Find where the given text appears and provide that cell's center as (x, y) coordinate. 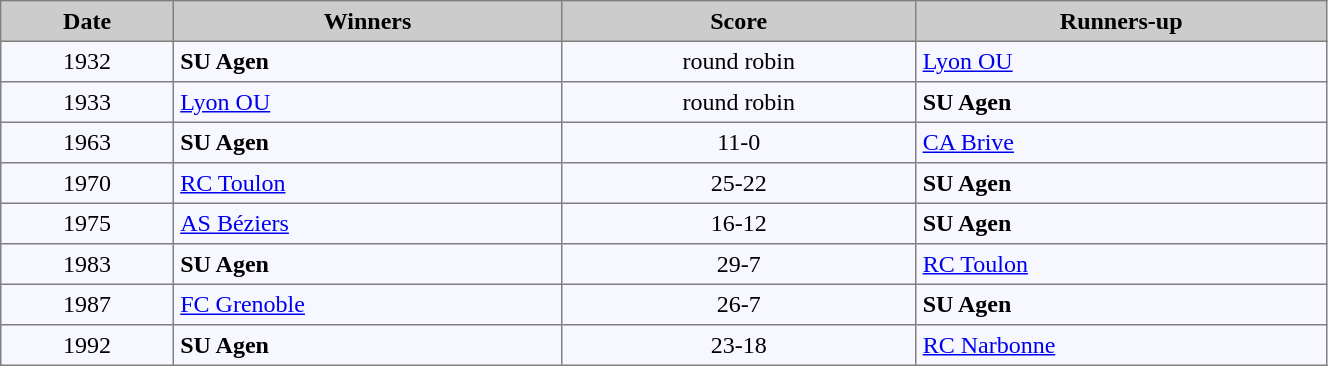
Runners-up (1122, 21)
AS Béziers (367, 223)
16-12 (739, 223)
11-0 (739, 142)
1987 (88, 304)
1933 (88, 102)
1970 (88, 183)
Winners (367, 21)
RC Narbonne (1122, 345)
25-22 (739, 183)
1983 (88, 264)
26-7 (739, 304)
23-18 (739, 345)
1932 (88, 61)
1963 (88, 142)
Score (739, 21)
1992 (88, 345)
CA Brive (1122, 142)
1975 (88, 223)
29-7 (739, 264)
Date (88, 21)
FC Grenoble (367, 304)
